Return [x, y] of the center of cell containing provided text 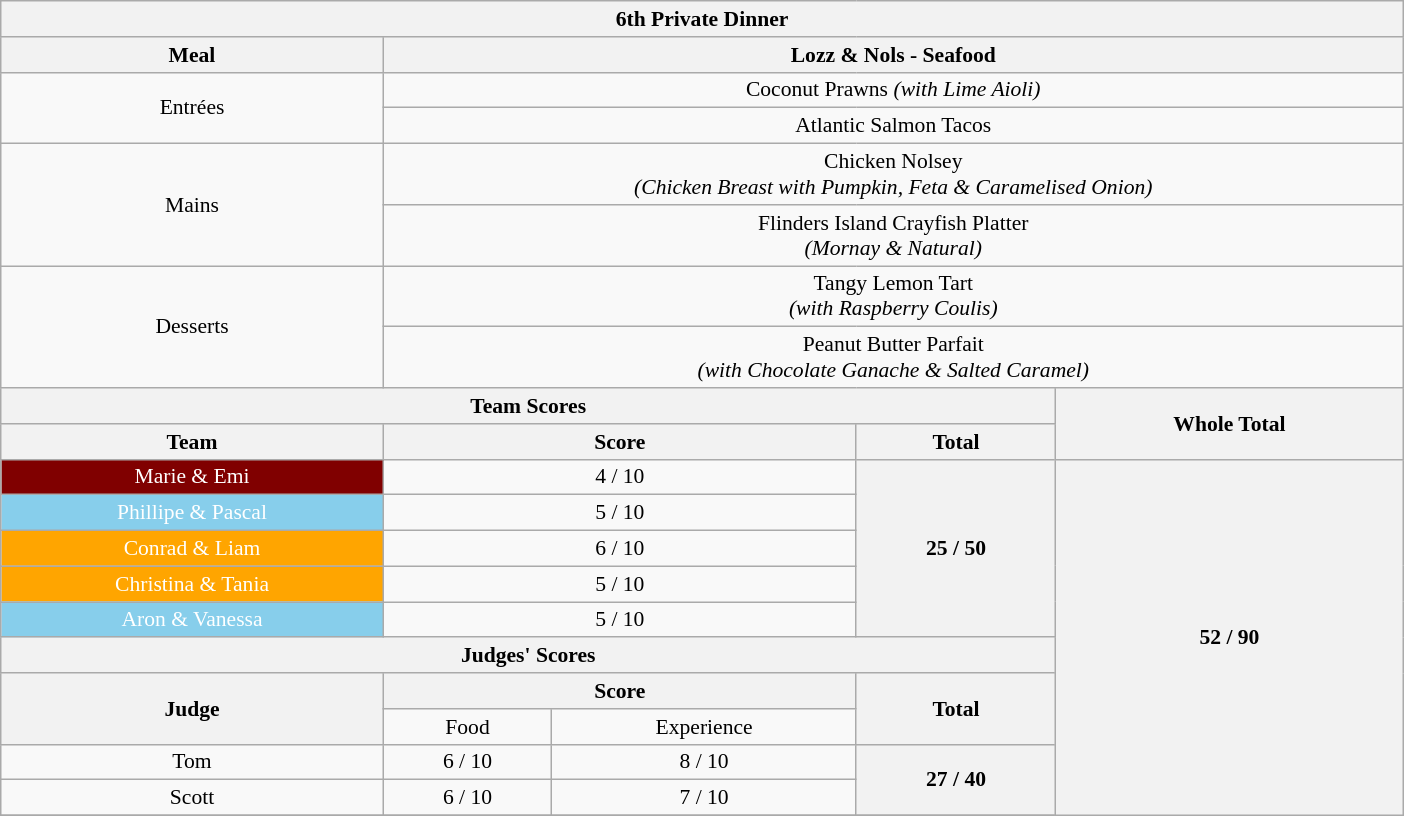
Entrées [192, 108]
Flinders Island Crayfish Platter(Mornay & Natural) [893, 236]
25 / 50 [956, 548]
Phillipe & Pascal [192, 513]
Tom [192, 762]
7 / 10 [704, 798]
Marie & Emi [192, 477]
Mains [192, 205]
Team [192, 442]
Atlantic Salmon Tacos [893, 126]
Lozz & Nols - Seafood [893, 55]
Scott [192, 798]
Team Scores [528, 406]
Christina & Tania [192, 584]
Tangy Lemon Tart(with Raspberry Coulis) [893, 296]
8 / 10 [704, 762]
Food [467, 727]
27 / 40 [956, 780]
Whole Total [1230, 424]
Coconut Prawns (with Lime Aioli) [893, 90]
52 / 90 [1230, 637]
6th Private Dinner [702, 19]
Conrad & Liam [192, 549]
Meal [192, 55]
Peanut Butter Parfait(with Chocolate Ganache & Salted Caramel) [893, 358]
Judges' Scores [528, 656]
Aron & Vanessa [192, 620]
Chicken Nolsey(Chicken Breast with Pumpkin, Feta & Caramelised Onion) [893, 174]
Desserts [192, 327]
4 / 10 [620, 477]
Judge [192, 708]
Experience [704, 727]
